For the text-containing cell, return its midpoint in (x, y) coordinate format. 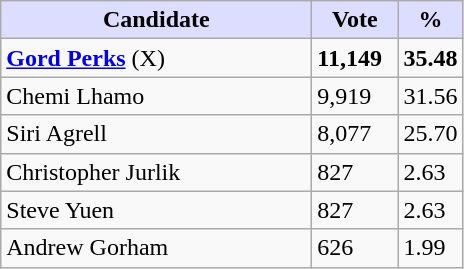
Christopher Jurlik (156, 172)
Chemi Lhamo (156, 96)
11,149 (355, 58)
31.56 (430, 96)
Steve Yuen (156, 210)
% (430, 20)
Andrew Gorham (156, 248)
35.48 (430, 58)
8,077 (355, 134)
626 (355, 248)
Siri Agrell (156, 134)
Vote (355, 20)
25.70 (430, 134)
Gord Perks (X) (156, 58)
Candidate (156, 20)
9,919 (355, 96)
1.99 (430, 248)
